Search for the cell housing the specified text and yield its (X, Y) center coordinate. 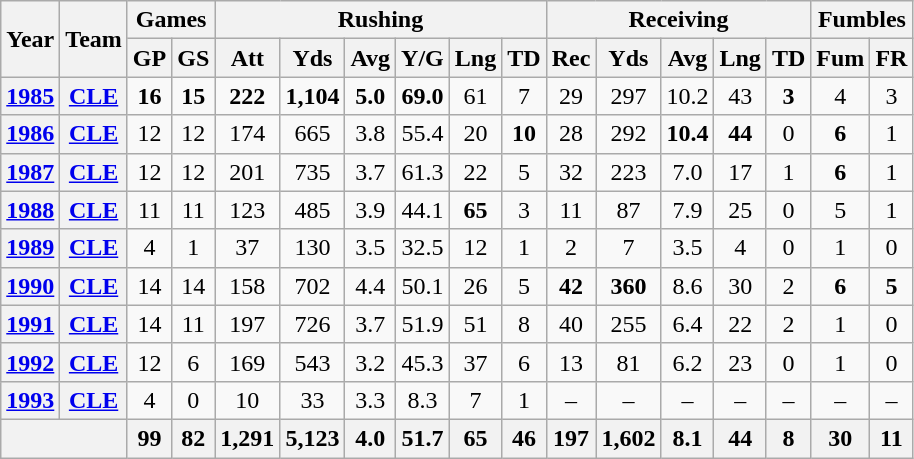
32.5 (423, 248)
7.9 (688, 210)
1990 (30, 286)
1985 (30, 96)
123 (248, 210)
26 (475, 286)
1,291 (248, 438)
3.8 (370, 134)
485 (312, 210)
10.4 (688, 134)
45.3 (423, 362)
Att (248, 58)
29 (571, 96)
360 (628, 286)
15 (194, 96)
1993 (30, 400)
33 (312, 400)
702 (312, 286)
GS (194, 58)
130 (312, 248)
1,602 (628, 438)
6.4 (688, 324)
255 (628, 324)
69.0 (423, 96)
1987 (30, 172)
43 (740, 96)
292 (628, 134)
55.4 (423, 134)
Team (94, 39)
5.0 (370, 96)
665 (312, 134)
25 (740, 210)
81 (628, 362)
61.3 (423, 172)
FR (892, 58)
46 (524, 438)
3.9 (370, 210)
6.2 (688, 362)
87 (628, 210)
5,123 (312, 438)
42 (571, 286)
17 (740, 172)
28 (571, 134)
4.4 (370, 286)
16 (149, 96)
Receiving (678, 20)
51.7 (423, 438)
1989 (30, 248)
3.2 (370, 362)
51.9 (423, 324)
13 (571, 362)
23 (740, 362)
50.1 (423, 286)
Rushing (380, 20)
174 (248, 134)
3.3 (370, 400)
8.1 (688, 438)
44.1 (423, 210)
1988 (30, 210)
1,104 (312, 96)
543 (312, 362)
Y/G (423, 58)
158 (248, 286)
Fum (840, 58)
Games (170, 20)
61 (475, 96)
32 (571, 172)
201 (248, 172)
726 (312, 324)
Year (30, 39)
GP (149, 58)
10.2 (688, 96)
8.3 (423, 400)
1992 (30, 362)
51 (475, 324)
223 (628, 172)
7.0 (688, 172)
82 (194, 438)
20 (475, 134)
8.6 (688, 286)
297 (628, 96)
222 (248, 96)
40 (571, 324)
Fumbles (862, 20)
169 (248, 362)
1991 (30, 324)
Rec (571, 58)
1986 (30, 134)
99 (149, 438)
4.0 (370, 438)
735 (312, 172)
